Identify which cell holds the provided text, then report its [x, y] central coordinate. 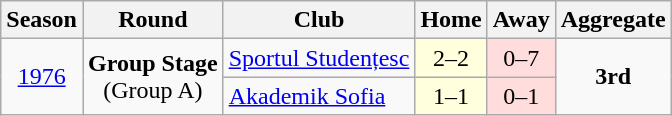
Akademik Sofia [319, 96]
Group Stage(Group A) [152, 77]
Home [451, 20]
1–1 [451, 96]
3rd [613, 77]
Club [319, 20]
Round [152, 20]
Aggregate [613, 20]
Sportul Studențesc [319, 58]
0–1 [521, 96]
0–7 [521, 58]
Away [521, 20]
1976 [42, 77]
Season [42, 20]
2–2 [451, 58]
